Find where the given text appears and provide that cell's center as [x, y] coordinate. 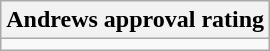
Andrews approval rating [136, 20]
